Find where the given text appears and provide that cell's center as (x, y) coordinate. 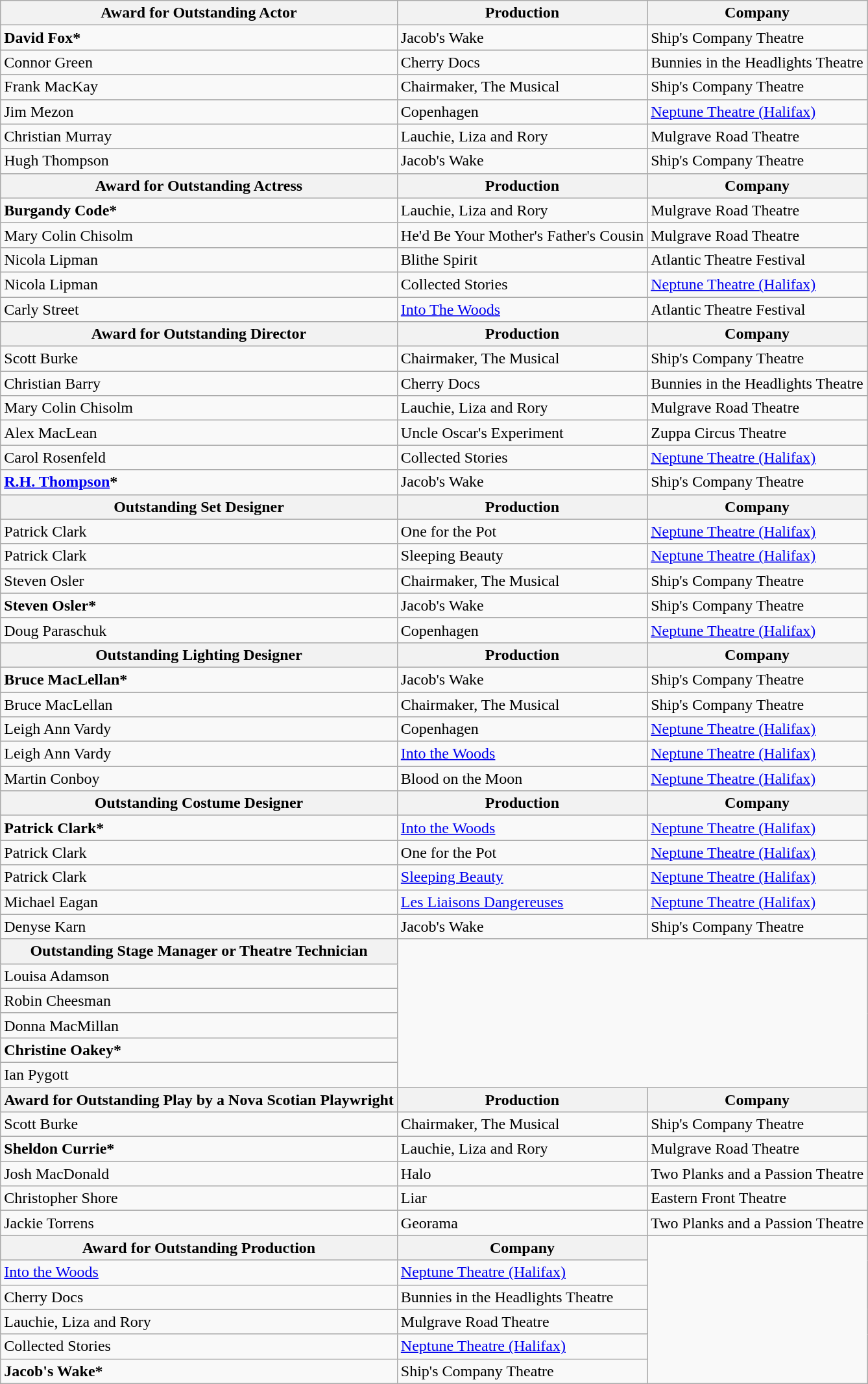
Halo (522, 1174)
Carol Rosenfeld (199, 457)
Award for Outstanding Play by a Nova Scotian Playwright (199, 1100)
Burgandy Code* (199, 210)
Award for Outstanding Actress (199, 186)
Award for Outstanding Director (199, 334)
Carly Street (199, 310)
Doug Paraschuk (199, 630)
Frank MacKay (199, 87)
Jacob's Wake* (199, 1371)
Uncle Oscar's Experiment (522, 433)
Zuppa Circus Theatre (758, 433)
Christian Barry (199, 383)
Blood on the Moon (522, 779)
Jim Mezon (199, 112)
Outstanding Lighting Designer (199, 655)
Sheldon Currie* (199, 1149)
Award for Outstanding Production (199, 1248)
Steven Osler* (199, 605)
Alex MacLean (199, 433)
Christine Oakey* (199, 1050)
Denyse Karn (199, 927)
Outstanding Stage Manager or Theatre Technician (199, 951)
Christian Murray (199, 136)
Donna MacMillan (199, 1025)
Michael Eagan (199, 902)
Award for Outstanding Actor (199, 13)
Ian Pygott (199, 1074)
Outstanding Costume Designer (199, 803)
Patrick Clark* (199, 828)
Blithe Spirit (522, 260)
R.H. Thompson* (199, 482)
Hugh Thompson (199, 161)
Bruce MacLellan* (199, 679)
Robin Cheesman (199, 1001)
Josh MacDonald (199, 1174)
Louisa Adamson (199, 976)
Jackie Torrens (199, 1223)
Eastern Front Theatre (758, 1198)
David Fox* (199, 38)
Georama (522, 1223)
Martin Conboy (199, 779)
Liar (522, 1198)
Into The Woods (522, 310)
Steven Osler (199, 581)
Bruce MacLellan (199, 704)
Les Liaisons Dangereuses (522, 902)
Outstanding Set Designer (199, 507)
Christopher Shore (199, 1198)
He'd Be Your Mother's Father's Cousin (522, 235)
Connor Green (199, 62)
